Detect which cell encompasses the target text, then output its (x, y) center coordinate. 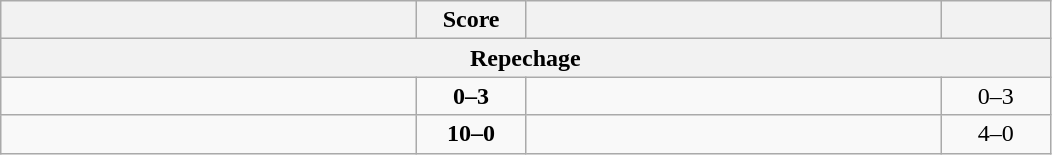
Repechage (526, 58)
10–0 (472, 134)
Score (472, 20)
4–0 (996, 134)
